Extract the [X, Y] coordinate from the center of the cell holding the provided text.  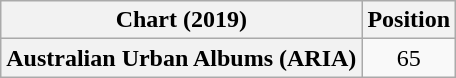
Chart (2019) [182, 20]
65 [409, 58]
Australian Urban Albums (ARIA) [182, 58]
Position [409, 20]
